Provide the [x, y] coordinate of the cell's center where the given text is located.  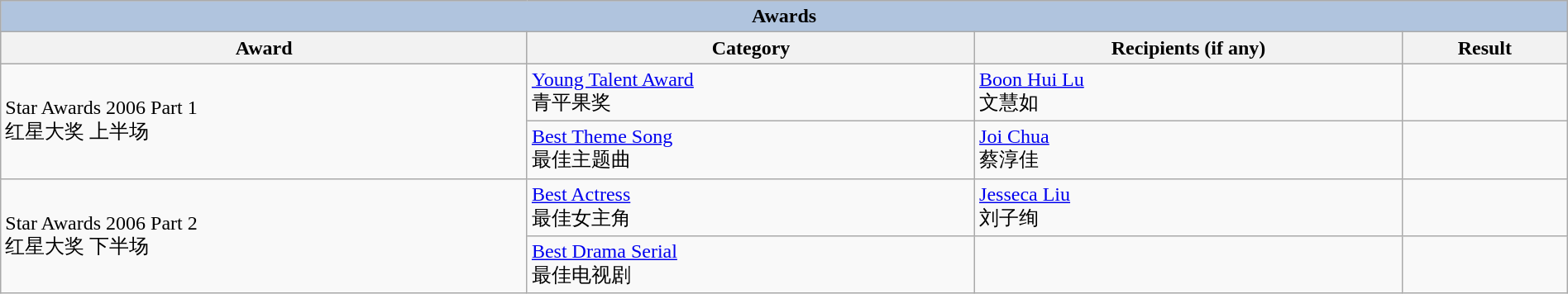
Joi Chua 蔡淳佳 [1189, 149]
Award [265, 48]
Best Actress 最佳女主角 [751, 207]
Young Talent Award 青平果奖 [751, 92]
Boon Hui Lu 文慧如 [1189, 92]
Best Theme Song 最佳主题曲 [751, 149]
Star Awards 2006 Part 1 红星大奖 上半场 [265, 121]
Awards [784, 17]
Best Drama Serial 最佳电视剧 [751, 265]
Jesseca Liu 刘子绚 [1189, 207]
Recipients (if any) [1189, 48]
Category [751, 48]
Star Awards 2006 Part 2 红星大奖 下半场 [265, 236]
Result [1484, 48]
